Extract the [X, Y] coordinate from the center of the cell holding the provided text.  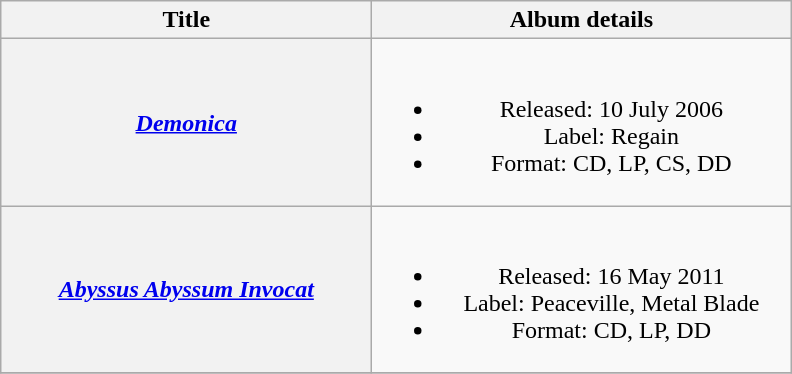
Album details [582, 20]
Demonica [186, 122]
Released: 10 July 2006Label: RegainFormat: CD, LP, CS, DD [582, 122]
Title [186, 20]
Abyssus Abyssum Invocat [186, 290]
Released: 16 May 2011Label: Peaceville, Metal BladeFormat: CD, LP, DD [582, 290]
